Output the [x, y] coordinate of the center of the cell containing the given text.  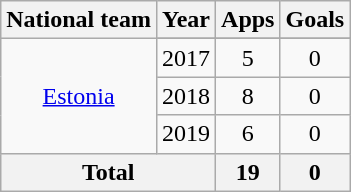
8 [248, 96]
6 [248, 134]
Total [108, 172]
Year [186, 20]
2017 [186, 58]
Estonia [79, 96]
2019 [186, 134]
National team [79, 20]
19 [248, 172]
5 [248, 58]
Goals [315, 20]
2018 [186, 96]
Apps [248, 20]
